Return (X, Y) of the center of cell containing provided text 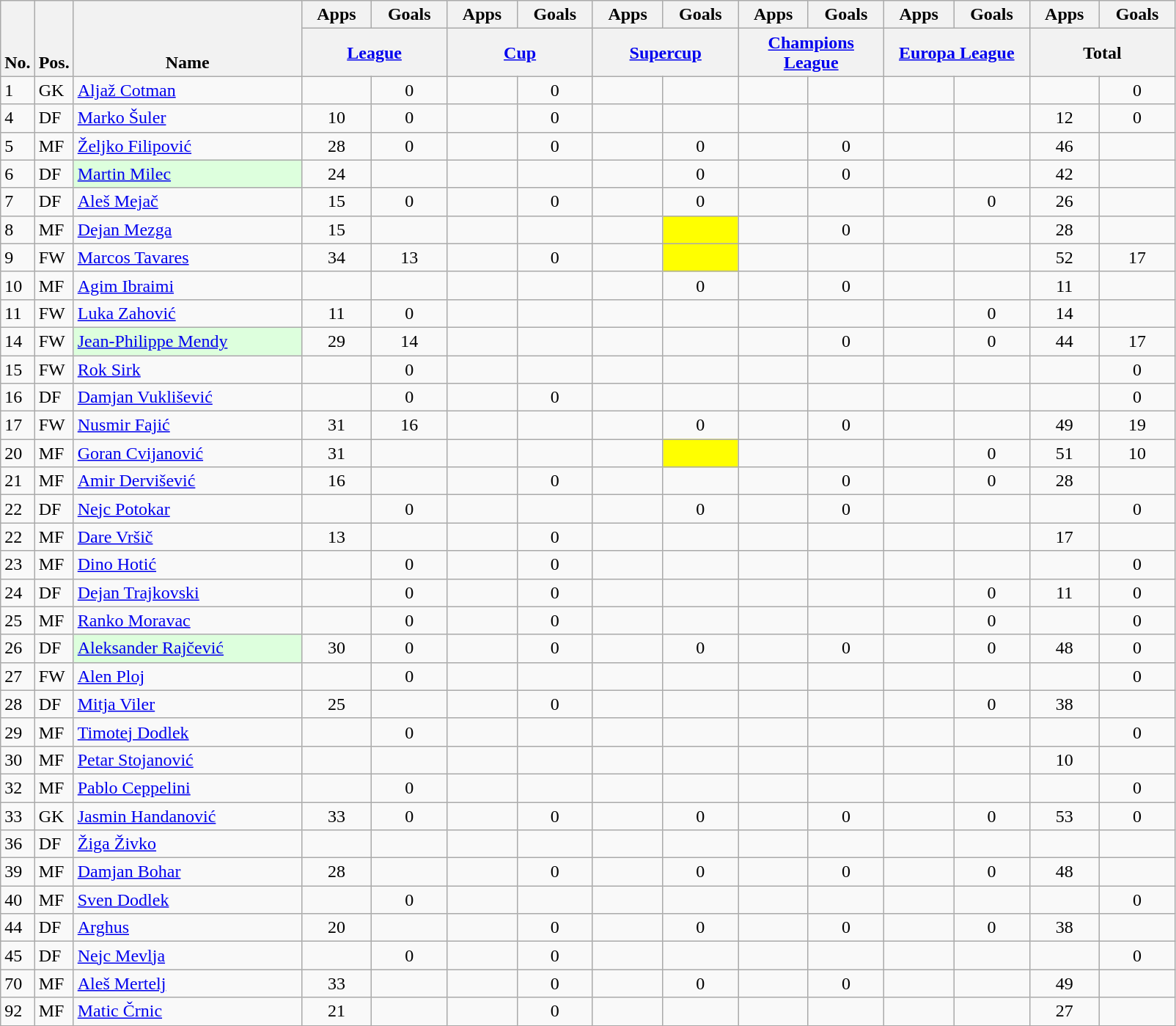
92 (18, 1011)
45 (18, 956)
46 (1065, 146)
No. (18, 38)
Matic Črnic (188, 1011)
Dino Hotić (188, 565)
51 (1065, 453)
53 (1065, 816)
Sven Dodlek (188, 900)
Pos. (54, 38)
Timotej Dodlek (188, 732)
Nejc Mevlja (188, 956)
70 (18, 983)
Supercup (666, 53)
5 (18, 146)
Mitja Viler (188, 704)
Aljaž Cotman (188, 90)
Goran Cvijanović (188, 453)
Luka Zahović (188, 313)
Jean-Philippe Mendy (188, 341)
7 (18, 202)
9 (18, 257)
Petar Stojanović (188, 760)
Martin Milec (188, 174)
Pablo Ceppelini (188, 788)
Dare Vršič (188, 537)
Dejan Mezga (188, 230)
42 (1065, 174)
Ranko Moravac (188, 620)
40 (18, 900)
Total (1103, 53)
League (374, 53)
Željko Filipović (188, 146)
1 (18, 90)
Europa League (958, 53)
Marko Šuler (188, 118)
39 (18, 872)
34 (336, 257)
Damjan Vuklišević (188, 397)
Cup (521, 53)
Damjan Bohar (188, 872)
Aleksander Rajčević (188, 648)
6 (18, 174)
Arghus (188, 928)
12 (1065, 118)
Champions League (811, 53)
36 (18, 844)
Dejan Trajkovski (188, 593)
Jasmin Handanović (188, 816)
32 (18, 788)
Nusmir Fajić (188, 425)
Rok Sirk (188, 369)
52 (1065, 257)
Marcos Tavares (188, 257)
Nejc Potokar (188, 509)
Name (188, 38)
4 (18, 118)
23 (18, 565)
Amir Dervišević (188, 481)
Aleš Mertelj (188, 983)
Alen Ploj (188, 676)
Žiga Živko (188, 844)
Aleš Mejač (188, 202)
8 (18, 230)
Agim Ibraimi (188, 285)
19 (1136, 425)
